From the cell containing the given text, extract its center point as (X, Y) coordinate. 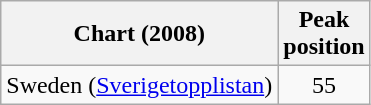
Chart (2008) (140, 34)
Sweden (Sverigetopplistan) (140, 85)
Peakposition (324, 34)
55 (324, 85)
